Scan for the cell matching the given text and deliver its (x, y) coordinate at center. 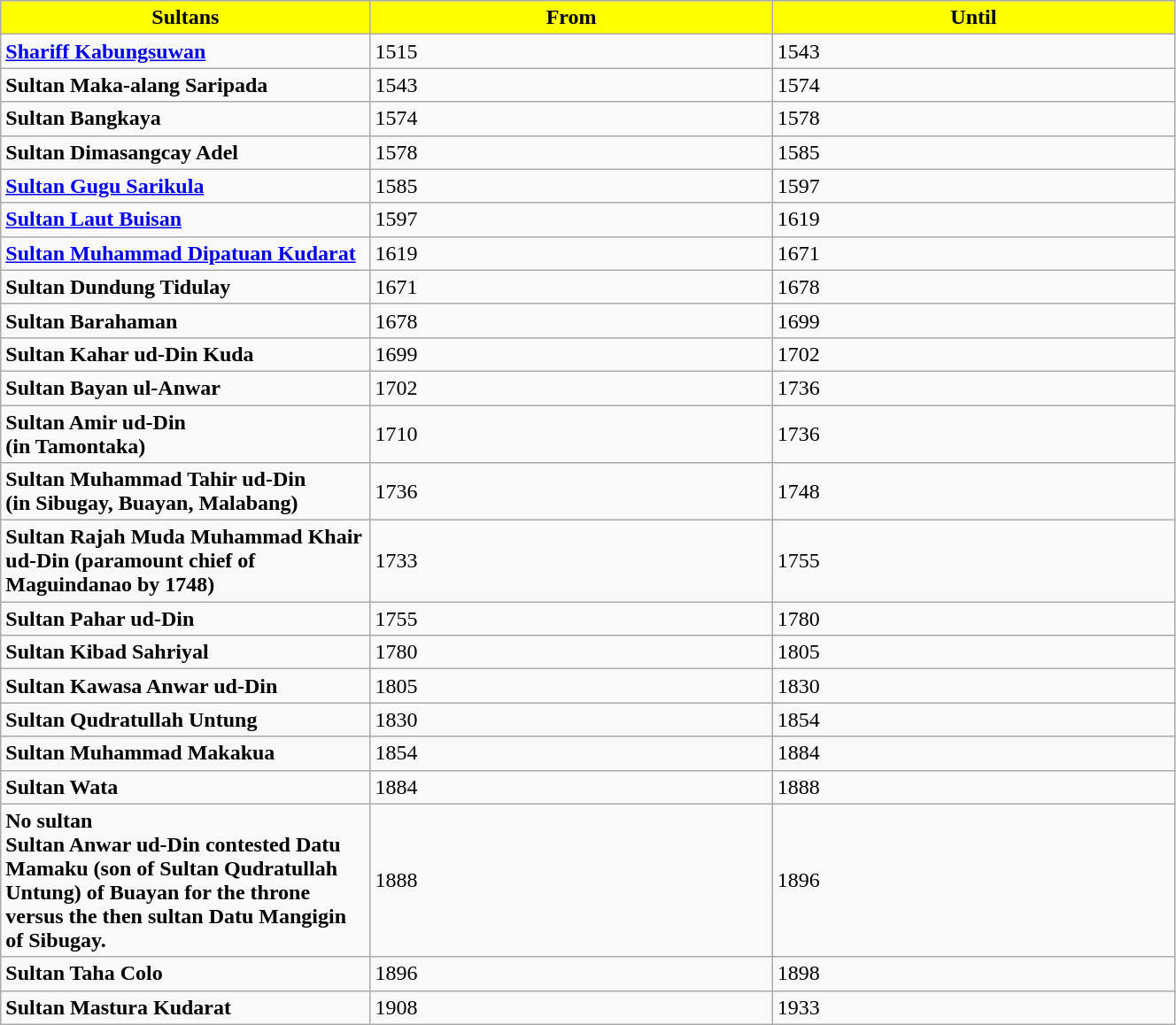
Sultan Bangkaya (186, 119)
Sultan Wata (186, 787)
Sultan Muhammad Tahir ud-Din(in Sibugay, Buayan, Malabang) (186, 492)
Sultan Gugu Sarikula (186, 186)
Shariff Kabungsuwan (186, 51)
Sultan Bayan ul-Anwar (186, 388)
Sultan Qudratullah Untung (186, 720)
Sultan Taha Colo (186, 974)
1710 (571, 434)
Sultan Amir ud-Din(in Tamontaka) (186, 434)
Sultan Kawasa Anwar ud-Din (186, 686)
Sultan Maka-alang Saripada (186, 85)
Sultan Kibad Sahriyal (186, 652)
1748 (973, 492)
Sultan Rajah Muda Muhammad Khair ud-Din (paramount chief of Maguindanao by 1748) (186, 561)
1733 (571, 561)
From (571, 18)
Sultan Dundung Tidulay (186, 287)
1933 (973, 1007)
Sultan Laut Buisan (186, 220)
Sultan Kahar ud-Din Kuda (186, 354)
Sultan Muhammad Makakua (186, 753)
1515 (571, 51)
Sultans (186, 18)
Sultan Muhammad Dipatuan Kudarat (186, 253)
Sultan Pahar ud-Din (186, 619)
Sultan Dimasangcay Adel (186, 152)
Sultan Mastura Kudarat (186, 1007)
1898 (973, 974)
Sultan Barahaman (186, 320)
1908 (571, 1007)
Until (973, 18)
